Detect which cell encompasses the target text, then output its (x, y) center coordinate. 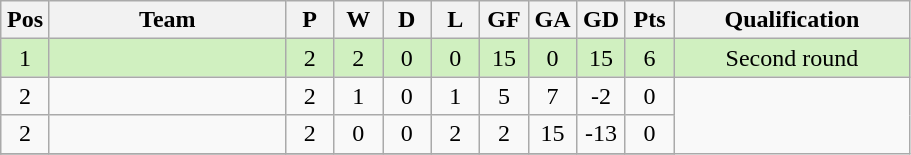
-2 (602, 96)
Qualification (792, 20)
6 (650, 58)
W (358, 20)
L (456, 20)
7 (552, 96)
Second round (792, 58)
D (406, 20)
Pos (26, 20)
Pts (650, 20)
5 (504, 96)
GA (552, 20)
GF (504, 20)
Team (167, 20)
P (310, 20)
GD (602, 20)
-13 (602, 134)
